From the cell containing the given text, extract its center point as (x, y) coordinate. 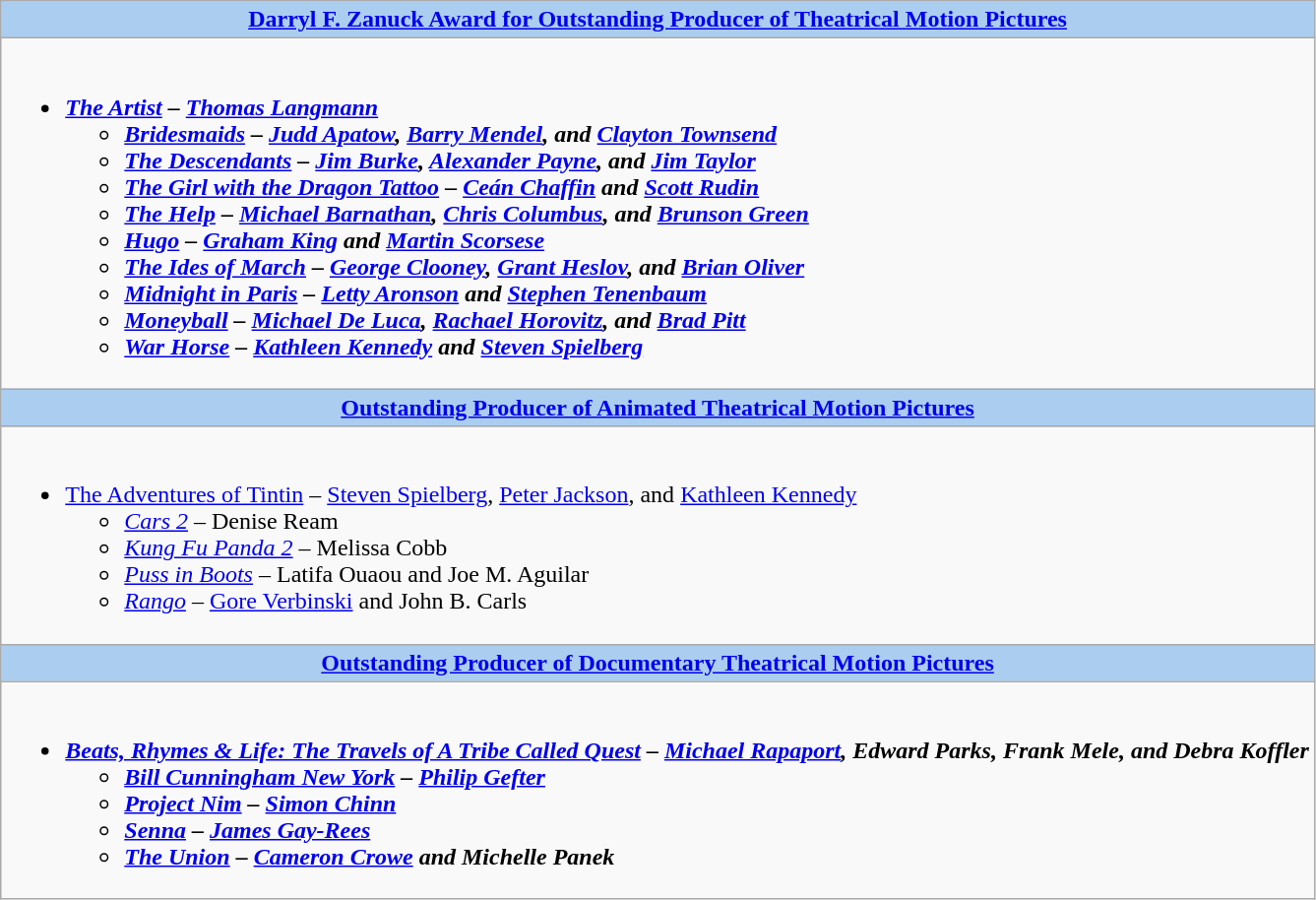
Outstanding Producer of Documentary Theatrical Motion Pictures (658, 663)
Outstanding Producer of Animated Theatrical Motion Pictures (658, 408)
Darryl F. Zanuck Award for Outstanding Producer of Theatrical Motion Pictures (658, 20)
